Identify which cell holds the provided text, then report its [X, Y] central coordinate. 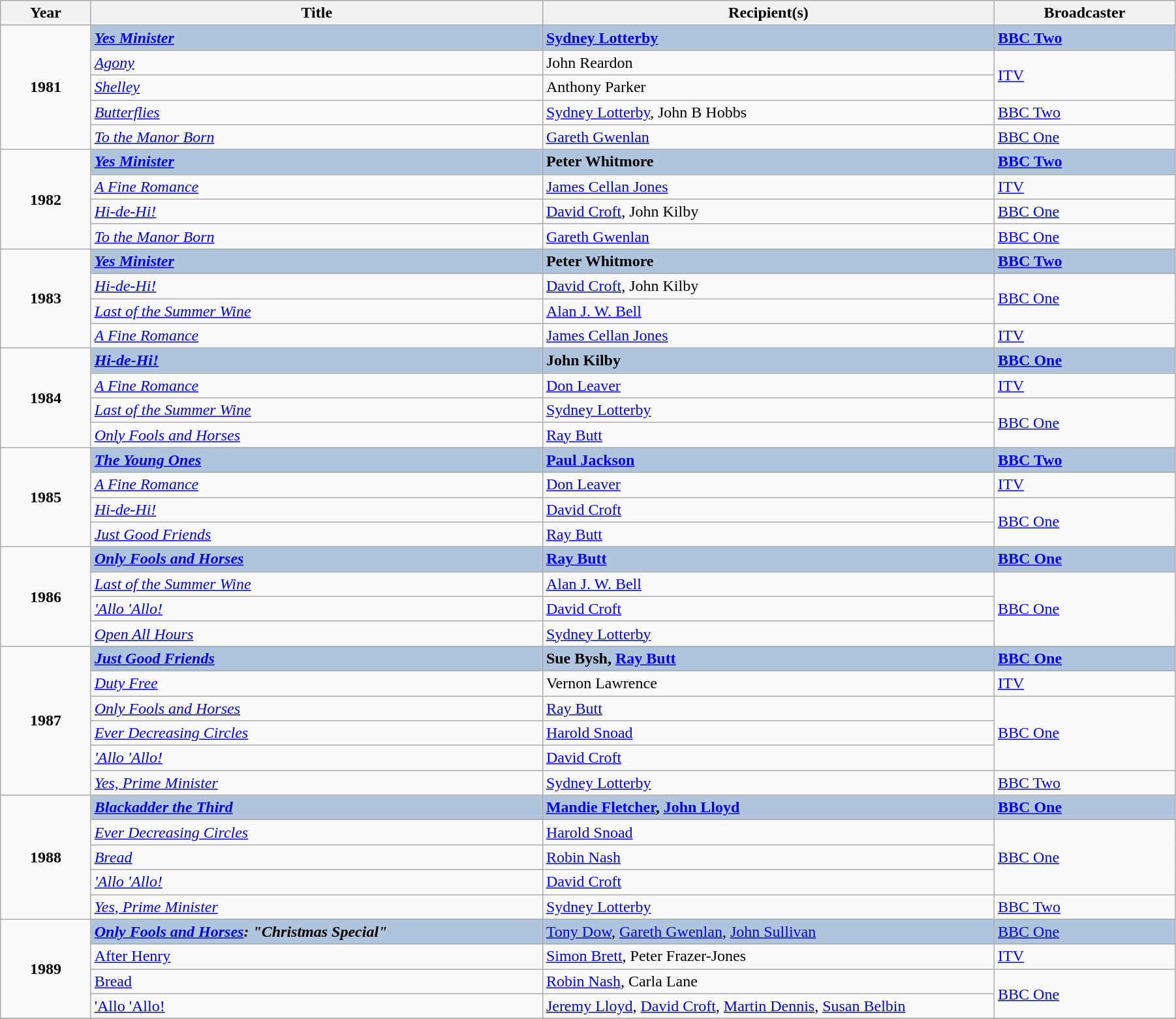
Simon Brett, Peter Frazer-Jones [768, 956]
After Henry [317, 956]
Tony Dow, Gareth Gwenlan, John Sullivan [768, 932]
John Kilby [768, 361]
Title [317, 13]
1985 [46, 497]
Jeremy Lloyd, David Croft, Martin Dennis, Susan Belbin [768, 1006]
Recipient(s) [768, 13]
Agony [317, 63]
Anthony Parker [768, 87]
Only Fools and Horses: "Christmas Special" [317, 932]
Sydney Lotterby, John B Hobbs [768, 112]
1989 [46, 969]
1988 [46, 857]
Mandie Fletcher, John Lloyd [768, 808]
Shelley [317, 87]
Vernon Lawrence [768, 683]
1983 [46, 298]
The Young Ones [317, 460]
Duty Free [317, 683]
Open All Hours [317, 633]
Robin Nash, Carla Lane [768, 981]
John Reardon [768, 63]
Blackadder the Third [317, 808]
Paul Jackson [768, 460]
1981 [46, 87]
1986 [46, 596]
Robin Nash [768, 857]
1984 [46, 398]
1987 [46, 720]
Broadcaster [1085, 13]
Butterflies [317, 112]
Year [46, 13]
1982 [46, 199]
Sue Bysh, Ray Butt [768, 658]
